From the cell containing the given text, extract its center point as [X, Y] coordinate. 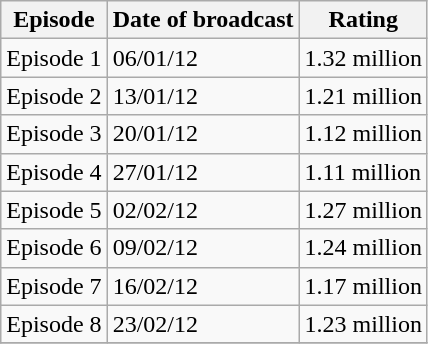
Date of broadcast [203, 20]
09/02/12 [203, 248]
1.23 million [363, 324]
1.27 million [363, 210]
Episode 8 [54, 324]
Episode [54, 20]
1.21 million [363, 96]
Episode 4 [54, 172]
20/01/12 [203, 134]
27/01/12 [203, 172]
02/02/12 [203, 210]
Episode 3 [54, 134]
06/01/12 [203, 58]
23/02/12 [203, 324]
1.24 million [363, 248]
1.11 million [363, 172]
Episode 7 [54, 286]
1.17 million [363, 286]
16/02/12 [203, 286]
Episode 1 [54, 58]
Episode 5 [54, 210]
Episode 6 [54, 248]
1.32 million [363, 58]
Episode 2 [54, 96]
Rating [363, 20]
13/01/12 [203, 96]
1.12 million [363, 134]
